Return the (x, y) coordinate for the center point of the cell that contains the specified text.  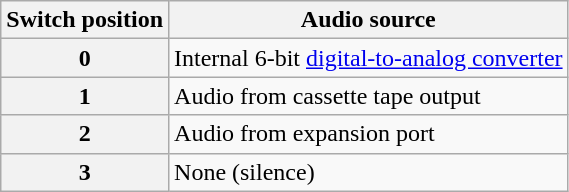
2 (85, 134)
Audio source (369, 20)
Internal 6-bit digital-to-analog converter (369, 58)
1 (85, 96)
Audio from cassette tape output (369, 96)
0 (85, 58)
Switch position (85, 20)
None (silence) (369, 172)
Audio from expansion port (369, 134)
3 (85, 172)
